Provide the (X, Y) coordinate of the cell's center where the given text is located.  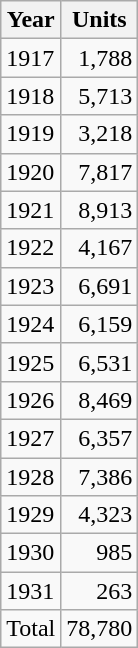
1923 (31, 286)
1917 (31, 58)
1922 (31, 248)
8,913 (100, 210)
1920 (31, 172)
1927 (31, 438)
6,357 (100, 438)
7,386 (100, 477)
1924 (31, 324)
1925 (31, 362)
985 (100, 553)
Total (31, 629)
8,469 (100, 400)
7,817 (100, 172)
6,159 (100, 324)
1929 (31, 515)
1921 (31, 210)
1,788 (100, 58)
1931 (31, 591)
Year (31, 20)
4,167 (100, 248)
6,691 (100, 286)
78,780 (100, 629)
1928 (31, 477)
1930 (31, 553)
1926 (31, 400)
Units (100, 20)
5,713 (100, 96)
263 (100, 591)
3,218 (100, 134)
1919 (31, 134)
6,531 (100, 362)
1918 (31, 96)
4,323 (100, 515)
